Return the (X, Y) coordinate for the center point of the cell that contains the specified text.  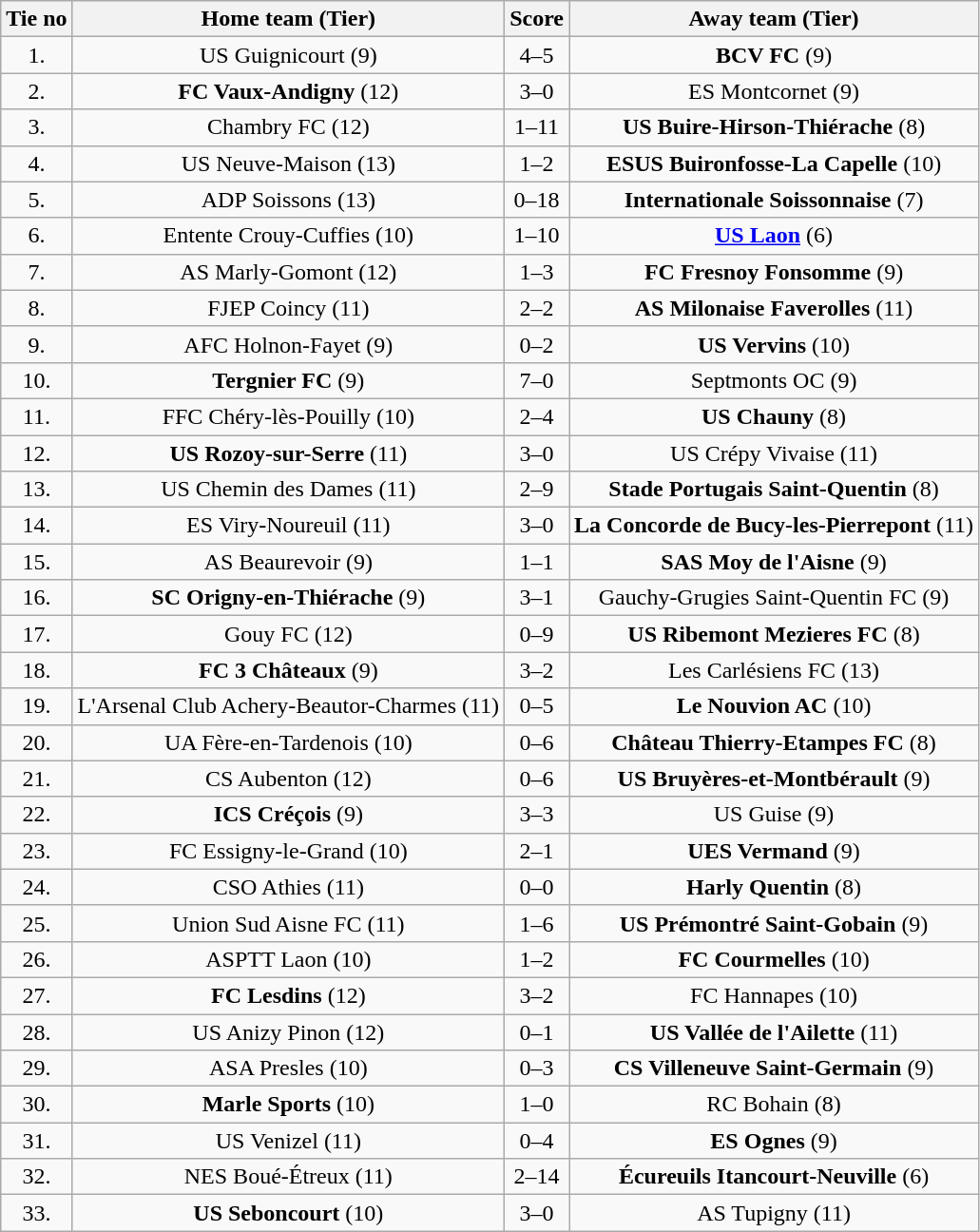
13. (36, 490)
3–3 (537, 815)
AS Milonaise Faverolles (11) (774, 308)
ES Montcornet (9) (774, 91)
3. (36, 127)
7. (36, 272)
La Concorde de Bucy-les-Pierrepont (11) (774, 526)
Harly Quentin (8) (774, 887)
L'Arsenal Club Achery-Beautor-Charmes (11) (289, 706)
Home team (Tier) (289, 19)
27. (36, 995)
US Prémontré Saint-Gobain (9) (774, 923)
Stade Portugais Saint-Quentin (8) (774, 490)
US Chemin des Dames (11) (289, 490)
25. (36, 923)
6. (36, 236)
Gauchy-Grugies Saint-Quentin FC (9) (774, 598)
US Crépy Vivaise (11) (774, 453)
14. (36, 526)
FC Vaux-Andigny (12) (289, 91)
21. (36, 779)
Entente Crouy-Cuffies (10) (289, 236)
Away team (Tier) (774, 19)
FC Fresnoy Fonsomme (9) (774, 272)
2. (36, 91)
Le Nouvion AC (10) (774, 706)
0–1 (537, 1031)
ES Ognes (9) (774, 1141)
3–1 (537, 598)
FC Courmelles (10) (774, 959)
ES Viry-Noureuil (11) (289, 526)
10. (36, 380)
US Chauny (8) (774, 416)
SC Origny-en-Thiérache (9) (289, 598)
30. (36, 1105)
AS Tupigny (11) (774, 1213)
US Seboncourt (10) (289, 1213)
US Laon (6) (774, 236)
ASA Presles (10) (289, 1068)
17. (36, 634)
AS Marly-Gomont (12) (289, 272)
Union Sud Aisne FC (11) (289, 923)
8. (36, 308)
26. (36, 959)
US Guise (9) (774, 815)
Tergnier FC (9) (289, 380)
0–18 (537, 200)
UA Fère-en-Tardenois (10) (289, 742)
9. (36, 344)
7–0 (537, 380)
US Neuve-Maison (13) (289, 164)
FFC Chéry-lès-Pouilly (10) (289, 416)
29. (36, 1068)
Tie no (36, 19)
1–6 (537, 923)
4–5 (537, 55)
15. (36, 562)
1–1 (537, 562)
0–3 (537, 1068)
24. (36, 887)
US Rozoy-sur-Serre (11) (289, 453)
12. (36, 453)
CSO Athies (11) (289, 887)
AFC Holnon-Fayet (9) (289, 344)
BCV FC (9) (774, 55)
FC Lesdins (12) (289, 995)
23. (36, 851)
11. (36, 416)
CS Villeneuve Saint-Germain (9) (774, 1068)
0–5 (537, 706)
AS Beaurevoir (9) (289, 562)
1–0 (537, 1105)
ESUS Buironfosse-La Capelle (10) (774, 164)
0–2 (537, 344)
US Vallée de l'Ailette (11) (774, 1031)
2–14 (537, 1177)
US Ribemont Mezieres FC (8) (774, 634)
32. (36, 1177)
US Vervins (10) (774, 344)
Écureuils Itancourt-Neuville (6) (774, 1177)
Score (537, 19)
5. (36, 200)
ASPTT Laon (10) (289, 959)
1–10 (537, 236)
Chambry FC (12) (289, 127)
2–4 (537, 416)
Gouy FC (12) (289, 634)
0–4 (537, 1141)
2–2 (537, 308)
FJEP Coincy (11) (289, 308)
2–1 (537, 851)
FC 3 Châteaux (9) (289, 670)
2–9 (537, 490)
US Anizy Pinon (12) (289, 1031)
CS Aubenton (12) (289, 779)
31. (36, 1141)
NES Boué-Étreux (11) (289, 1177)
19. (36, 706)
33. (36, 1213)
0–9 (537, 634)
US Buire-Hirson-Thiérache (8) (774, 127)
SAS Moy de l'Aisne (9) (774, 562)
18. (36, 670)
1–11 (537, 127)
FC Essigny-le-Grand (10) (289, 851)
0–0 (537, 887)
ADP Soissons (13) (289, 200)
1. (36, 55)
Les Carlésiens FC (13) (774, 670)
16. (36, 598)
US Guignicourt (9) (289, 55)
1–3 (537, 272)
28. (36, 1031)
US Bruyères-et-Montbérault (9) (774, 779)
Marle Sports (10) (289, 1105)
Internationale Soissonnaise (7) (774, 200)
Septmonts OC (9) (774, 380)
22. (36, 815)
FC Hannapes (10) (774, 995)
UES Vermand (9) (774, 851)
Château Thierry-Etampes FC (8) (774, 742)
4. (36, 164)
20. (36, 742)
ICS Créçois (9) (289, 815)
RC Bohain (8) (774, 1105)
US Venizel (11) (289, 1141)
